Find where the given text appears and provide that cell's center as [x, y] coordinate. 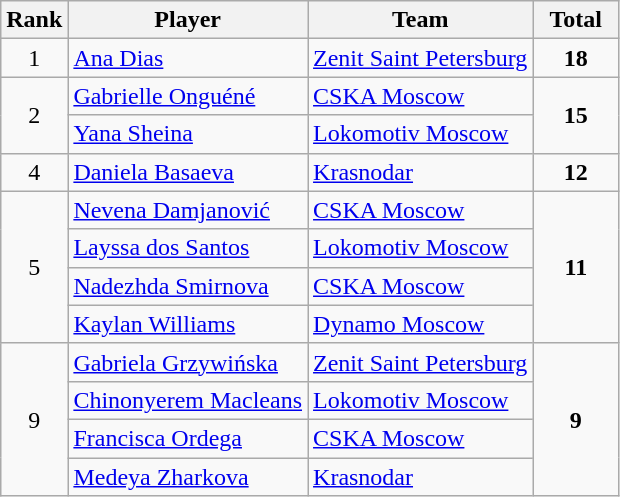
Francisca Ordega [188, 438]
Medeya Zharkova [188, 477]
Yana Sheina [188, 134]
Nadezhda Smirnova [188, 286]
15 [576, 115]
5 [34, 267]
Dynamo Moscow [420, 324]
Total [576, 20]
Rank [34, 20]
1 [34, 58]
Ana Dias [188, 58]
12 [576, 172]
4 [34, 172]
18 [576, 58]
Layssa dos Santos [188, 248]
Nevena Damjanović [188, 210]
Gabriela Grzywińska [188, 362]
Kaylan Williams [188, 324]
Chinonyerem Macleans [188, 400]
2 [34, 115]
Team [420, 20]
Daniela Basaeva [188, 172]
Player [188, 20]
Gabrielle Onguéné [188, 96]
11 [576, 267]
